Return the [x, y] coordinate for the center point of the cell that contains the specified text.  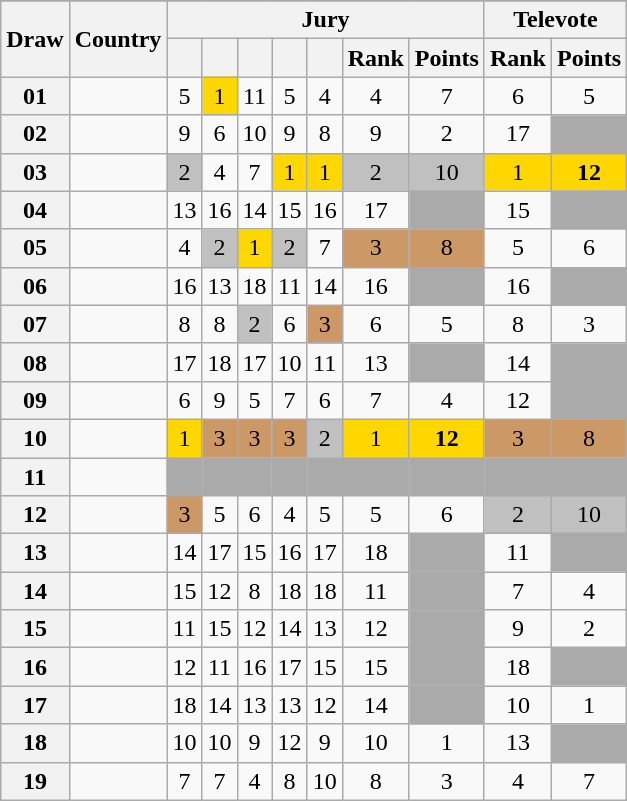
07 [35, 324]
Jury [326, 20]
09 [35, 400]
08 [35, 362]
03 [35, 172]
05 [35, 248]
02 [35, 134]
Televote [555, 20]
Draw [35, 39]
19 [35, 781]
06 [35, 286]
01 [35, 96]
04 [35, 210]
Country [118, 39]
